Provide the (X, Y) coordinate of the cell's center where the given text is located.  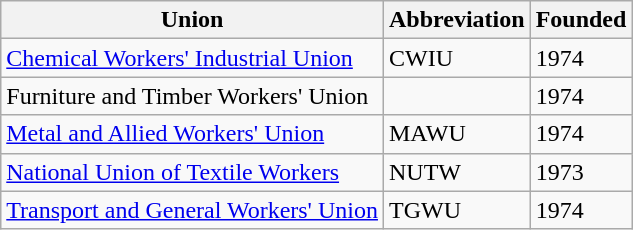
CWIU (456, 58)
1973 (581, 172)
Transport and General Workers' Union (192, 210)
TGWU (456, 210)
Metal and Allied Workers' Union (192, 134)
Abbreviation (456, 20)
MAWU (456, 134)
NUTW (456, 172)
Furniture and Timber Workers' Union (192, 96)
Founded (581, 20)
Chemical Workers' Industrial Union (192, 58)
Union (192, 20)
National Union of Textile Workers (192, 172)
